From the cell containing the given text, extract its center point as (X, Y) coordinate. 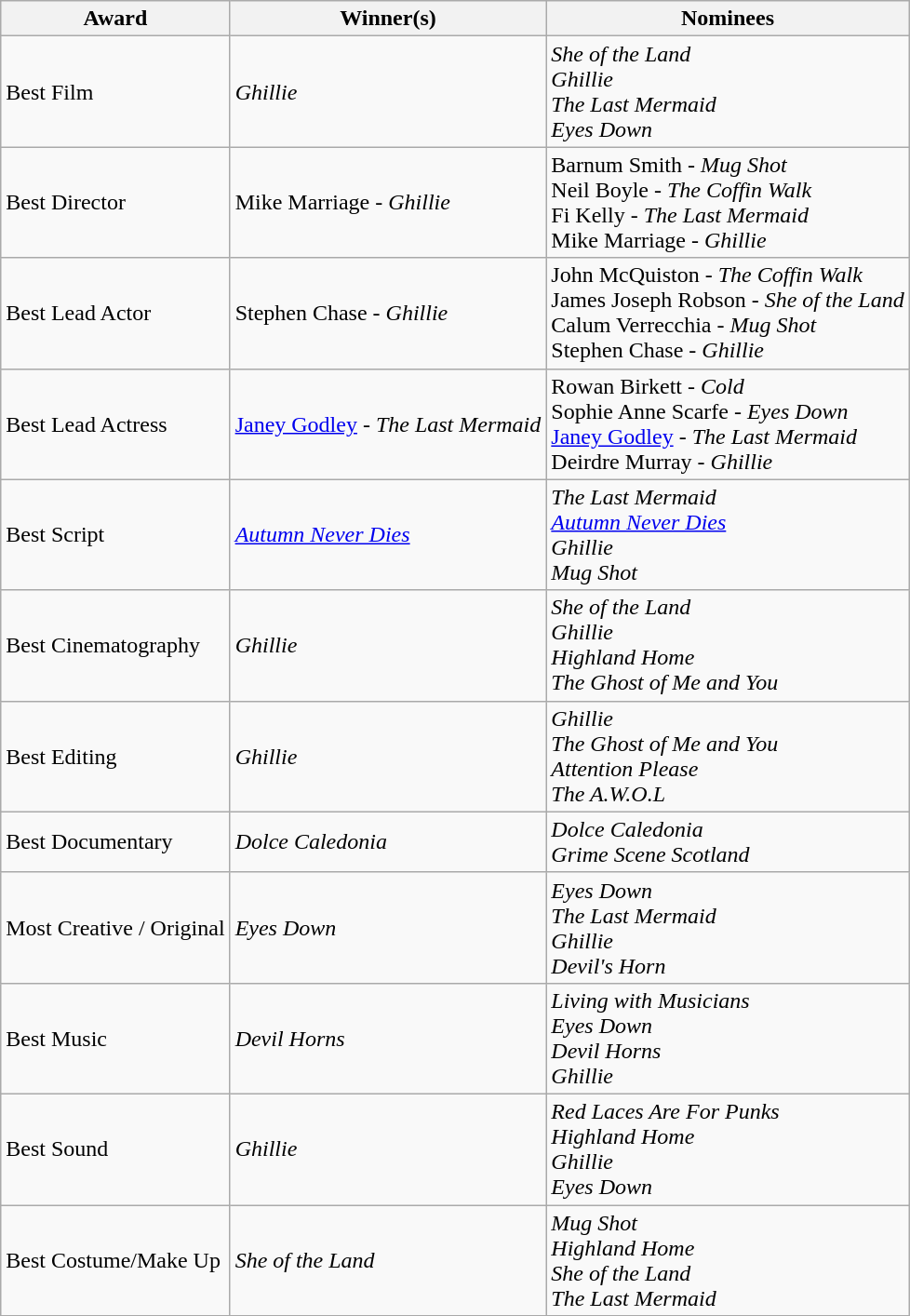
Eyes DownThe Last MermaidGhillieDevil's Horn (728, 927)
Janey Godley - The Last Mermaid (388, 424)
Best Lead Actress (115, 424)
Mike Marriage - Ghillie (388, 203)
Living with MusiciansEyes DownDevil HornsGhillie (728, 1039)
Winner(s) (388, 19)
Dolce CaledoniaGrime Scene Scotland (728, 841)
Best Script (115, 534)
She of the Land (388, 1260)
Dolce Caledonia (388, 841)
The Last MermaidAutumn Never DiesGhillieMug Shot (728, 534)
Best Documentary (115, 841)
Barnum Smith - Mug ShotNeil Boyle - The Coffin WalkFi Kelly - The Last MermaidMike Marriage - Ghillie (728, 203)
Eyes Down (388, 927)
Best Costume/Make Up (115, 1260)
Devil Horns (388, 1039)
Best Sound (115, 1148)
Stephen Chase - Ghillie (388, 313)
Best Cinematography (115, 646)
She of the LandGhillieHighland HomeThe Ghost of Me and You (728, 646)
Autumn Never Dies (388, 534)
Nominees (728, 19)
Red Laces Are For PunksHighland HomeGhillieEyes Down (728, 1148)
Best Director (115, 203)
Rowan Birkett - ColdSophie Anne Scarfe - Eyes DownJaney Godley - The Last MermaidDeirdre Murray - Ghillie (728, 424)
Best Music (115, 1039)
Best Editing (115, 756)
Best Film (115, 91)
John McQuiston - The Coffin WalkJames Joseph Robson - She of the LandCalum Verrecchia - Mug ShotStephen Chase - Ghillie (728, 313)
Mug ShotHighland HomeShe of the LandThe Last Mermaid (728, 1260)
Most Creative / Original (115, 927)
Award (115, 19)
GhillieThe Ghost of Me and YouAttention PleaseThe A.W.O.L (728, 756)
She of the LandGhillieThe Last MermaidEyes Down (728, 91)
Best Lead Actor (115, 313)
